From the cell containing the given text, extract its center point as [x, y] coordinate. 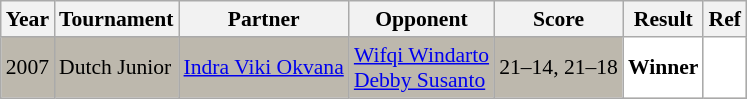
Ref [724, 19]
Tournament [116, 19]
Year [28, 19]
21–14, 21–18 [558, 68]
2007 [28, 68]
Opponent [422, 19]
Dutch Junior [116, 68]
Indra Viki Okvana [264, 68]
Result [664, 19]
Score [558, 19]
Wifqi Windarto Debby Susanto [422, 68]
Winner [664, 68]
Partner [264, 19]
